From the cell containing the given text, extract its center point as [x, y] coordinate. 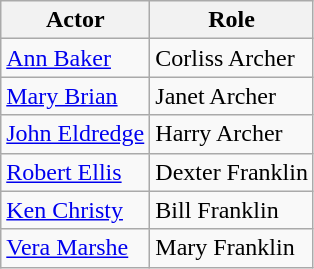
John Eldredge [76, 134]
Ann Baker [76, 58]
Janet Archer [232, 96]
Ken Christy [76, 210]
Actor [76, 20]
Robert Ellis [76, 172]
Role [232, 20]
Corliss Archer [232, 58]
Vera Marshe [76, 248]
Dexter Franklin [232, 172]
Mary Brian [76, 96]
Harry Archer [232, 134]
Bill Franklin [232, 210]
Mary Franklin [232, 248]
